Search for the cell housing the specified text and yield its (X, Y) center coordinate. 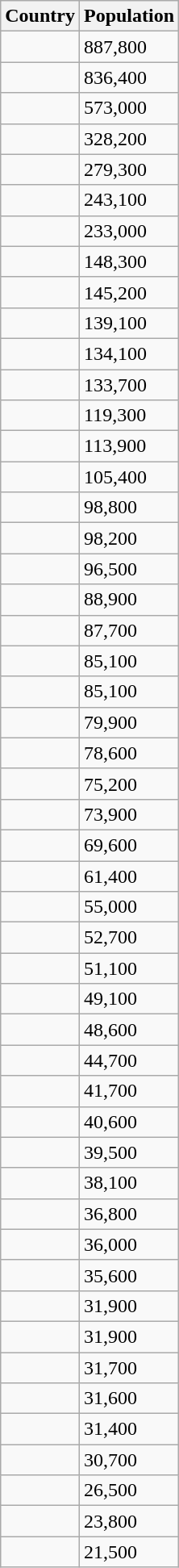
26,500 (129, 1491)
139,100 (129, 323)
88,900 (129, 600)
79,900 (129, 722)
31,400 (129, 1429)
78,600 (129, 753)
148,300 (129, 261)
38,100 (129, 1183)
87,700 (129, 630)
96,500 (129, 569)
243,100 (129, 200)
41,700 (129, 1091)
573,000 (129, 108)
133,700 (129, 385)
39,500 (129, 1152)
23,800 (129, 1521)
36,800 (129, 1214)
134,100 (129, 353)
69,600 (129, 845)
21,500 (129, 1552)
36,000 (129, 1244)
328,200 (129, 139)
48,600 (129, 1030)
55,000 (129, 907)
105,400 (129, 477)
279,300 (129, 169)
119,300 (129, 416)
836,400 (129, 77)
40,600 (129, 1122)
51,100 (129, 968)
233,000 (129, 231)
98,200 (129, 538)
Country (40, 16)
75,200 (129, 784)
30,700 (129, 1460)
44,700 (129, 1060)
52,700 (129, 938)
98,800 (129, 508)
35,600 (129, 1275)
Population (129, 16)
145,200 (129, 292)
31,700 (129, 1368)
31,600 (129, 1399)
113,900 (129, 446)
49,100 (129, 999)
73,900 (129, 814)
61,400 (129, 876)
887,800 (129, 47)
